Scan for the cell matching the given text and deliver its (x, y) coordinate at center. 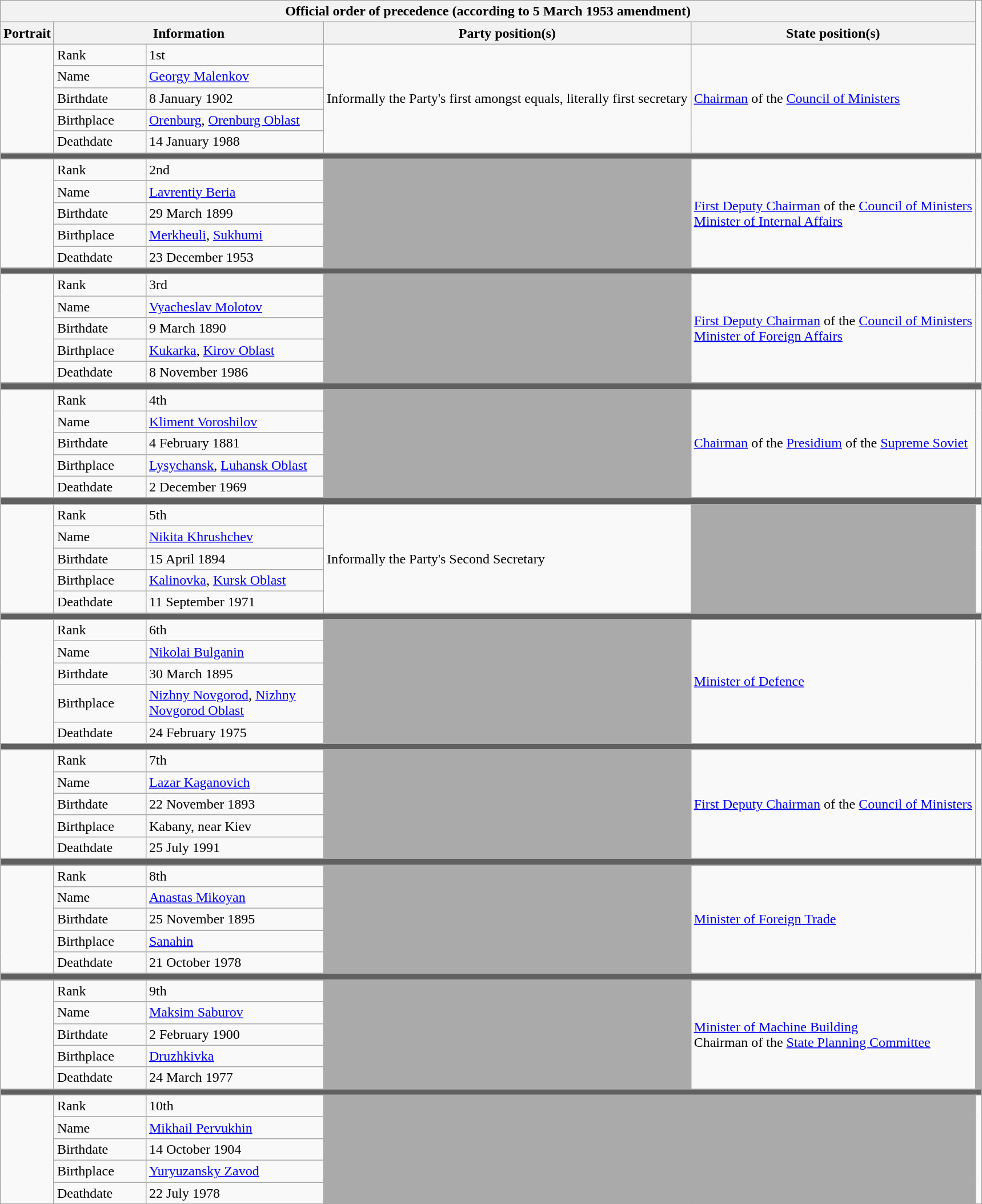
Kliment Voroshilov (234, 422)
11 September 1971 (234, 602)
Vyacheslav Molotov (234, 307)
Nikita Khrushchev (234, 537)
5th (234, 515)
Lazar Kaganovich (234, 782)
First Deputy Chairman of the Council of MinistersMinister of Foreign Affairs (833, 329)
Chairman of the Council of Ministers (833, 98)
First Deputy Chairman of the Council of MinistersMinister of Internal Affairs (833, 213)
8th (234, 876)
25 November 1895 (234, 919)
Official order of precedence (according to 5 March 1953 amendment) (488, 11)
Mikhail Pervukhin (234, 1127)
Lysychansk, Luhansk Oblast (234, 465)
1st (234, 55)
Kalinovka, Kursk Oblast (234, 581)
2 December 1969 (234, 487)
Druzhkivka (234, 1056)
22 November 1893 (234, 804)
Merkheuli, Sukhumi (234, 235)
10th (234, 1106)
Minister of Machine BuildingChairman of the State Planning Committee (833, 1034)
23 December 1953 (234, 257)
30 March 1895 (234, 674)
Kukarka, Kirov Oblast (234, 350)
First Deputy Chairman of the Council of Ministers (833, 804)
Informally the Party's first amongst equals, literally first secretary (507, 98)
4 February 1881 (234, 443)
2nd (234, 170)
Minister of Foreign Trade (833, 919)
Information (189, 33)
Minister of Defence (833, 681)
Portrait (27, 33)
Nikolai Bulganin (234, 652)
9th (234, 991)
15 April 1894 (234, 558)
14 January 1988 (234, 142)
25 July 1991 (234, 847)
Orenburg, Orenburg Oblast (234, 120)
State position(s) (833, 33)
7th (234, 761)
Yuryuzansky Zavod (234, 1171)
Party position(s) (507, 33)
2 February 1900 (234, 1034)
Lavrentiy Beria (234, 191)
9 March 1890 (234, 329)
24 February 1975 (234, 733)
Chairman of the Presidium of the Supreme Soviet (833, 443)
8 January 1902 (234, 98)
29 March 1899 (234, 213)
Sanahin (234, 941)
3rd (234, 285)
22 July 1978 (234, 1193)
8 November 1986 (234, 372)
4th (234, 400)
Maksim Saburov (234, 1013)
24 March 1977 (234, 1078)
Kabany, near Kiev (234, 826)
Informally the Party's Second Secretary (507, 558)
Anastas Mikoyan (234, 898)
Nizhny Novgorod, Nizhny Novgorod Oblast (234, 703)
6th (234, 630)
21 October 1978 (234, 963)
Georgy Malenkov (234, 77)
14 October 1904 (234, 1149)
